Return the [x, y] coordinate for the center point of the cell that contains the specified text.  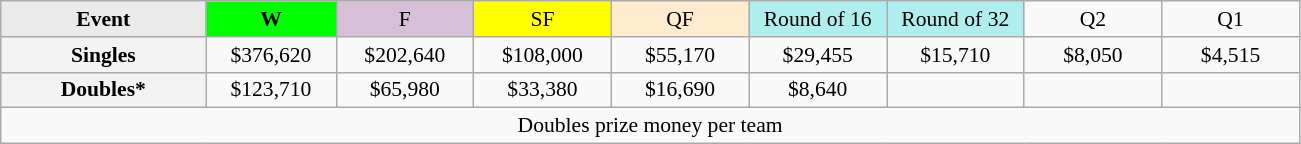
Doubles* [104, 90]
W [271, 19]
$4,515 [1231, 55]
Round of 32 [955, 19]
$55,170 [680, 55]
Doubles prize money per team [650, 126]
$123,710 [271, 90]
$202,640 [405, 55]
Q1 [1231, 19]
F [405, 19]
SF [543, 19]
QF [680, 19]
$33,380 [543, 90]
$16,690 [680, 90]
Event [104, 19]
$376,620 [271, 55]
$29,455 [818, 55]
$8,640 [818, 90]
$8,050 [1093, 55]
Singles [104, 55]
$15,710 [955, 55]
$108,000 [543, 55]
Round of 16 [818, 19]
$65,980 [405, 90]
Q2 [1093, 19]
